Extract the (x, y) coordinate from the center of the cell holding the provided text.  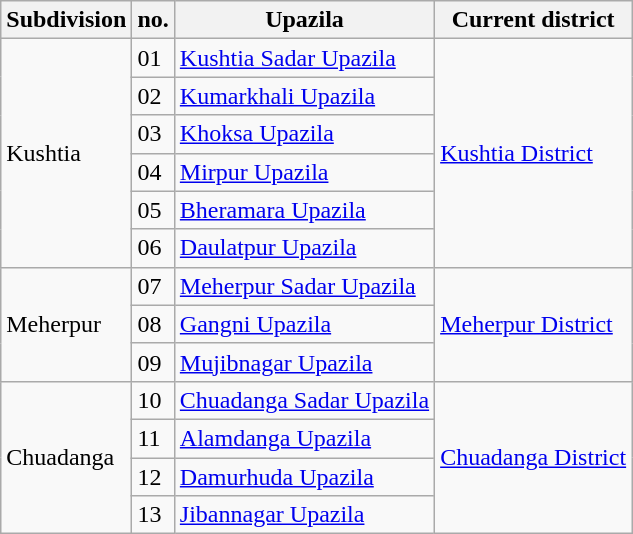
Kushtia District (534, 153)
Kumarkhali Upazila (304, 96)
Subdivision (66, 20)
11 (153, 438)
Khoksa Upazila (304, 134)
09 (153, 362)
13 (153, 515)
02 (153, 96)
Current district (534, 20)
Bheramara Upazila (304, 210)
Mujibnagar Upazila (304, 362)
01 (153, 58)
04 (153, 172)
Alamdanga Upazila (304, 438)
Meherpur (66, 324)
Mirpur Upazila (304, 172)
Chuadanga District (534, 457)
Daulatpur Upazila (304, 248)
Meherpur District (534, 324)
03 (153, 134)
07 (153, 286)
no. (153, 20)
Chuadanga Sadar Upazila (304, 400)
08 (153, 324)
Chuadanga (66, 457)
Damurhuda Upazila (304, 477)
Kushtia Sadar Upazila (304, 58)
Meherpur Sadar Upazila (304, 286)
Gangni Upazila (304, 324)
12 (153, 477)
Jibannagar Upazila (304, 515)
Upazila (304, 20)
06 (153, 248)
05 (153, 210)
Kushtia (66, 153)
10 (153, 400)
